For the text-containing cell, return its midpoint in (X, Y) coordinate format. 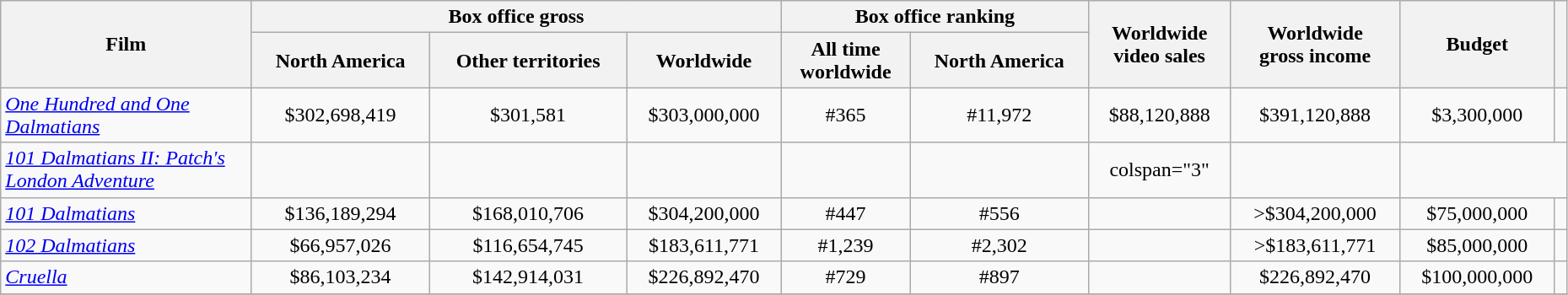
101 Dalmatians (127, 213)
102 Dalmatians (127, 245)
$88,120,888 (1160, 115)
$136,189,294 (341, 213)
All time worldwide (845, 61)
$303,000,000 (703, 115)
One Hundred and One Dalmatians (127, 115)
#11,972 (1000, 115)
$391,120,888 (1316, 115)
101 Dalmatians II: Patch's London Adventure (127, 170)
#365 (845, 115)
Other territories (528, 61)
#1,239 (845, 245)
$75,000,000 (1478, 213)
$116,654,745 (528, 245)
>$183,611,771 (1316, 245)
#556 (1000, 213)
$183,611,771 (703, 245)
colspan="3" (1160, 170)
$3,300,000 (1478, 115)
$142,914,031 (528, 277)
Film (127, 44)
$100,000,000 (1478, 277)
Worldwide video sales (1160, 44)
#897 (1000, 277)
$301,581 (528, 115)
$66,957,026 (341, 245)
Cruella (127, 277)
$302,698,419 (341, 115)
Box office ranking (935, 17)
Worldwide (703, 61)
#729 (845, 277)
$168,010,706 (528, 213)
Worldwide gross income (1316, 44)
>$304,200,000 (1316, 213)
Box office gross (516, 17)
$85,000,000 (1478, 245)
Budget (1478, 44)
#2,302 (1000, 245)
$86,103,234 (341, 277)
$304,200,000 (703, 213)
#447 (845, 213)
